Provide the [x, y] coordinate of the cell's center where the given text is located.  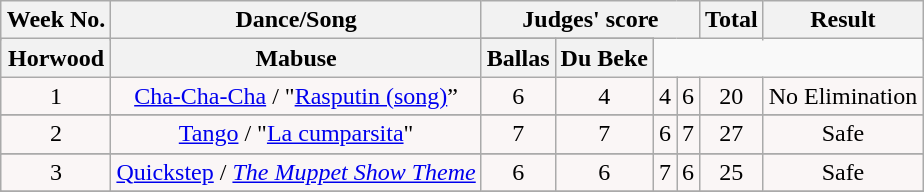
Du Beke [604, 58]
Quickstep / The Muppet Show Theme [296, 172]
3 [56, 172]
Mabuse [296, 58]
No Elimination [843, 96]
Result [843, 20]
Total [732, 20]
27 [732, 134]
Cha-Cha-Cha / "Rasputin (song)” [296, 96]
1 [56, 96]
Dance/Song [296, 20]
20 [732, 96]
25 [732, 172]
Ballas [518, 58]
Horwood [56, 58]
Judges' score [590, 20]
2 [56, 134]
Week No. [56, 20]
Tango / "La cumparsita" [296, 134]
